Search for the cell housing the specified text and yield its [X, Y] center coordinate. 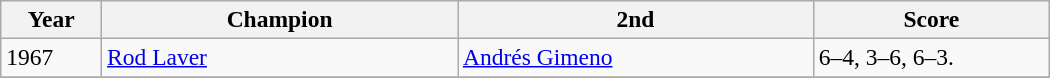
6–4, 3–6, 6–3. [931, 57]
Champion [280, 19]
1967 [52, 57]
Year [52, 19]
Rod Laver [280, 57]
Andrés Gimeno [636, 57]
Score [931, 19]
2nd [636, 19]
